Identify which cell holds the provided text, then report its (x, y) central coordinate. 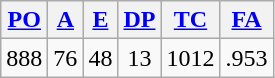
DP (140, 20)
A (66, 20)
1012 (190, 58)
888 (24, 58)
PO (24, 20)
TC (190, 20)
48 (100, 58)
E (100, 20)
76 (66, 58)
FA (246, 20)
.953 (246, 58)
13 (140, 58)
